Provide the (x, y) coordinate of the cell's center where the given text is located.  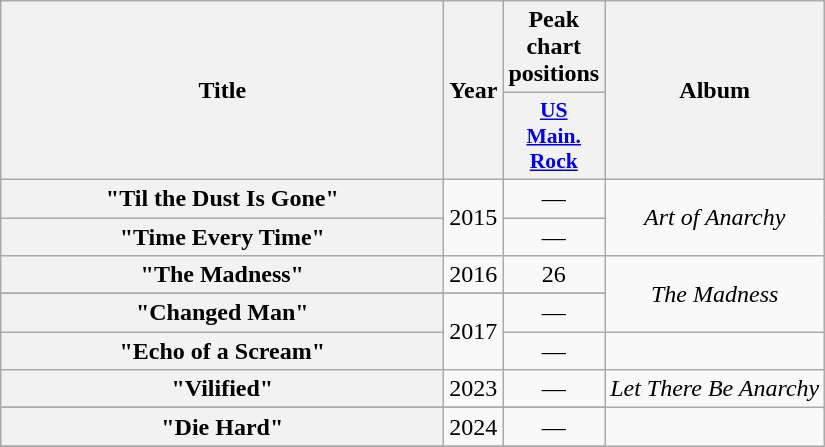
Year (474, 90)
"Changed Man" (222, 313)
Art of Anarchy (715, 217)
"Til the Dust Is Gone" (222, 198)
"Time Every Time" (222, 237)
"Vilified" (222, 389)
Album (715, 90)
2024 (474, 427)
2017 (474, 332)
2023 (474, 389)
"Die Hard" (222, 427)
Let There Be Anarchy (715, 389)
2016 (474, 275)
Peak chart positions (554, 47)
"Echo of a Scream" (222, 351)
The Madness (715, 294)
2015 (474, 217)
"The Madness" (222, 275)
Title (222, 90)
USMain.Rock (554, 136)
26 (554, 275)
